Identify which cell holds the provided text, then report its (x, y) central coordinate. 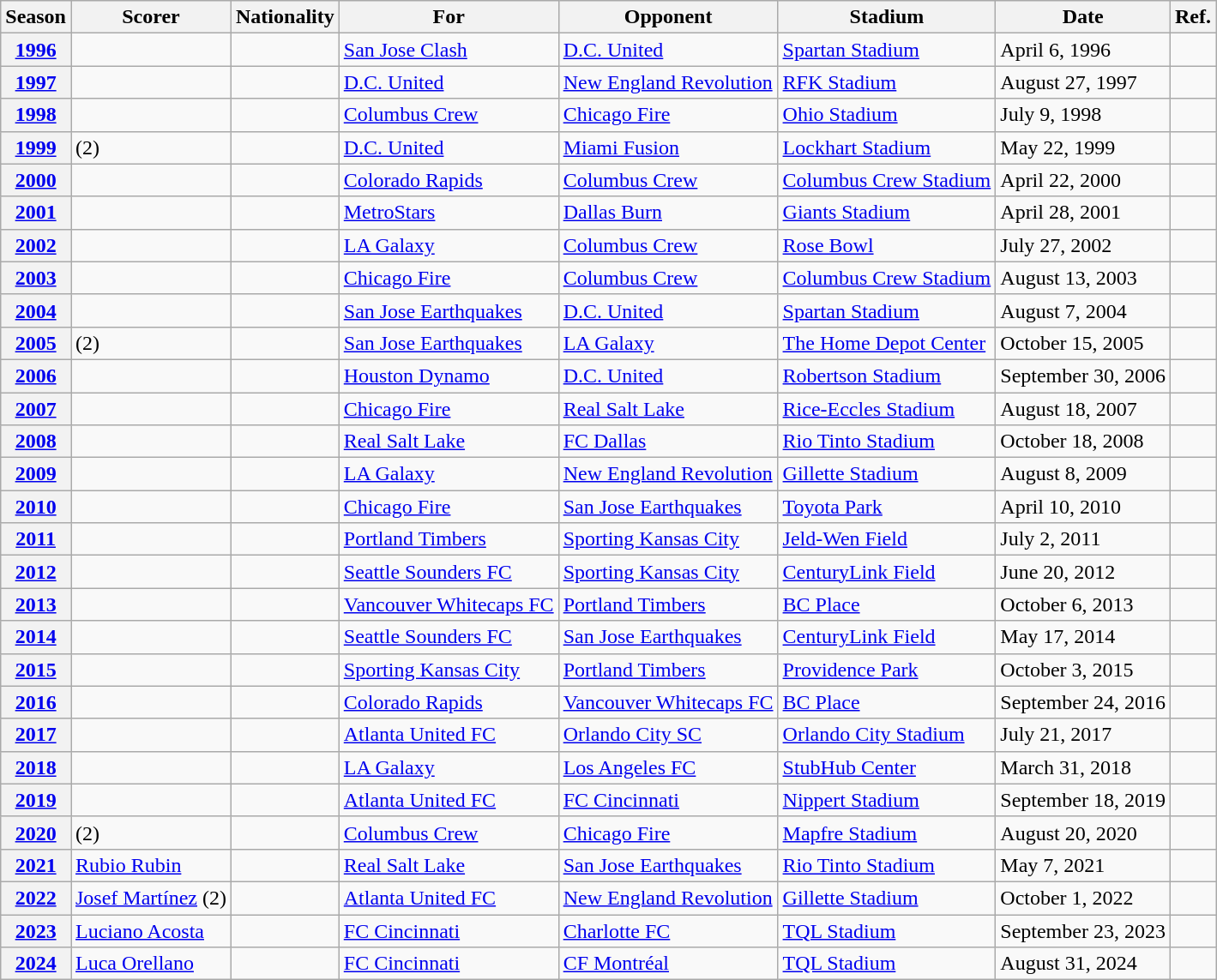
May 7, 2021 (1083, 865)
2023 (36, 930)
March 31, 2018 (1083, 767)
Los Angeles FC (668, 767)
Providence Park (887, 670)
MetroStars (449, 213)
Robertson Stadium (887, 376)
StubHub Center (887, 767)
August 13, 2003 (1083, 278)
2024 (36, 964)
Miami Fusion (668, 147)
2008 (36, 442)
August 31, 2024 (1083, 964)
September 24, 2016 (1083, 702)
April 10, 2010 (1083, 507)
September 18, 2019 (1083, 800)
Nippert Stadium (887, 800)
July 27, 2002 (1083, 245)
Josef Martínez (2) (151, 898)
Rose Bowl (887, 245)
Season (36, 17)
2011 (36, 539)
2021 (36, 865)
2014 (36, 637)
2000 (36, 180)
2013 (36, 604)
July 9, 1998 (1083, 115)
1997 (36, 82)
August 27, 1997 (1083, 82)
August 20, 2020 (1083, 833)
Dallas Burn (668, 213)
October 1, 2022 (1083, 898)
Opponent (668, 17)
2010 (36, 507)
October 6, 2013 (1083, 604)
San Jose Clash (449, 50)
Ref. (1192, 17)
Mapfre Stadium (887, 833)
2002 (36, 245)
October 15, 2005 (1083, 343)
2016 (36, 702)
RFK Stadium (887, 82)
May 22, 1999 (1083, 147)
2009 (36, 474)
April 28, 2001 (1083, 213)
October 3, 2015 (1083, 670)
2005 (36, 343)
2017 (36, 735)
1999 (36, 147)
The Home Depot Center (887, 343)
April 22, 2000 (1083, 180)
July 21, 2017 (1083, 735)
August 7, 2004 (1083, 310)
May 17, 2014 (1083, 637)
2015 (36, 670)
Scorer (151, 17)
Nationality (286, 17)
CF Montréal (668, 964)
2018 (36, 767)
Luca Orellano (151, 964)
2001 (36, 213)
Stadium (887, 17)
2004 (36, 310)
Orlando City SC (668, 735)
October 18, 2008 (1083, 442)
Toyota Park (887, 507)
2003 (36, 278)
Jeld-Wen Field (887, 539)
June 20, 2012 (1083, 572)
2007 (36, 409)
August 18, 2007 (1083, 409)
Charlotte FC (668, 930)
2006 (36, 376)
1996 (36, 50)
2020 (36, 833)
September 23, 2023 (1083, 930)
August 8, 2009 (1083, 474)
FC Dallas (668, 442)
July 2, 2011 (1083, 539)
2012 (36, 572)
Luciano Acosta (151, 930)
Rice-Eccles Stadium (887, 409)
Orlando City Stadium (887, 735)
Giants Stadium (887, 213)
April 6, 1996 (1083, 50)
For (449, 17)
2022 (36, 898)
Houston Dynamo (449, 376)
2019 (36, 800)
Rubio Rubin (151, 865)
Date (1083, 17)
Ohio Stadium (887, 115)
1998 (36, 115)
September 30, 2006 (1083, 376)
Lockhart Stadium (887, 147)
